Provide the [X, Y] coordinate of the cell's center where the given text is located.  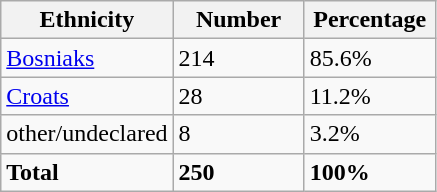
Ethnicity [87, 20]
3.2% [370, 134]
11.2% [370, 96]
214 [238, 58]
250 [238, 172]
85.6% [370, 58]
other/undeclared [87, 134]
28 [238, 96]
8 [238, 134]
Percentage [370, 20]
Bosniaks [87, 58]
Total [87, 172]
Croats [87, 96]
Number [238, 20]
100% [370, 172]
